Search for the cell housing the specified text and yield its [X, Y] center coordinate. 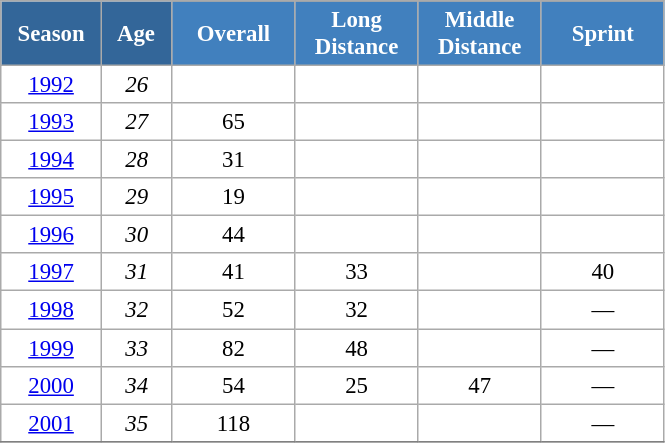
82 [234, 348]
Season [52, 34]
Age [136, 34]
40 [602, 273]
Long Distance [356, 34]
29 [136, 197]
65 [234, 122]
2000 [52, 385]
1994 [52, 160]
2001 [52, 423]
34 [136, 385]
118 [234, 423]
41 [234, 273]
26 [136, 85]
19 [234, 197]
52 [234, 310]
48 [356, 348]
1993 [52, 122]
44 [234, 235]
1997 [52, 273]
35 [136, 423]
25 [356, 385]
Overall [234, 34]
1999 [52, 348]
1992 [52, 85]
27 [136, 122]
1998 [52, 310]
28 [136, 160]
30 [136, 235]
1996 [52, 235]
Sprint [602, 34]
54 [234, 385]
Middle Distance [480, 34]
1995 [52, 197]
47 [480, 385]
